Search for the cell housing the specified text and yield its [X, Y] center coordinate. 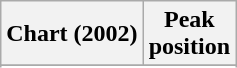
Chart (2002) [72, 34]
Peakposition [189, 34]
